Extract the [x, y] coordinate from the center of the cell holding the provided text.  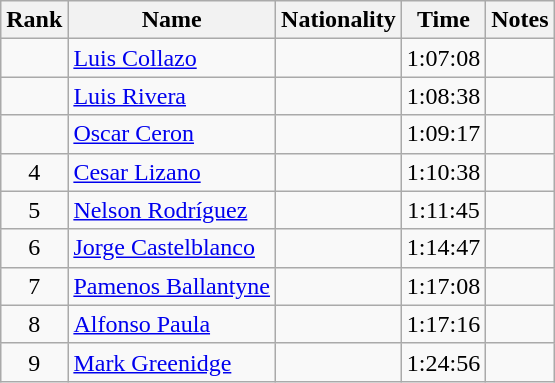
Notes [520, 20]
6 [34, 248]
Cesar Lizano [172, 172]
Time [443, 20]
7 [34, 286]
Name [172, 20]
Alfonso Paula [172, 324]
Pamenos Ballantyne [172, 286]
9 [34, 362]
1:09:17 [443, 134]
Luis Rivera [172, 96]
Oscar Ceron [172, 134]
1:14:47 [443, 248]
Nationality [339, 20]
8 [34, 324]
1:17:16 [443, 324]
5 [34, 210]
1:07:08 [443, 58]
Nelson Rodríguez [172, 210]
Rank [34, 20]
4 [34, 172]
1:08:38 [443, 96]
Jorge Castelblanco [172, 248]
1:10:38 [443, 172]
Luis Collazo [172, 58]
1:24:56 [443, 362]
Mark Greenidge [172, 362]
1:17:08 [443, 286]
1:11:45 [443, 210]
